Scan for the cell matching the given text and deliver its (x, y) coordinate at center. 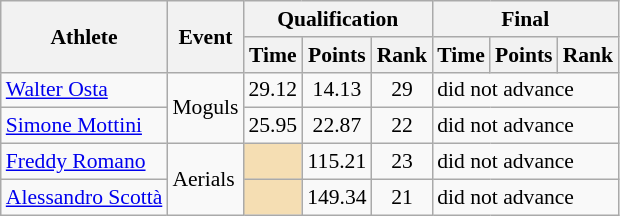
115.21 (336, 162)
29.12 (272, 90)
Moguls (205, 108)
22.87 (336, 126)
Simone Mottini (84, 126)
Alessandro Scottà (84, 197)
Final (525, 19)
21 (402, 197)
23 (402, 162)
29 (402, 90)
Aerials (205, 180)
Walter Osta (84, 90)
14.13 (336, 90)
149.34 (336, 197)
Qualification (338, 19)
Freddy Romano (84, 162)
25.95 (272, 126)
22 (402, 126)
Athlete (84, 36)
Event (205, 36)
